Detect which cell encompasses the target text, then output its (X, Y) center coordinate. 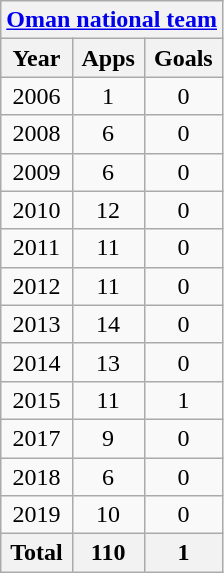
14 (108, 324)
12 (108, 210)
2013 (36, 324)
2012 (36, 286)
Total (36, 553)
2008 (36, 134)
Apps (108, 58)
2010 (36, 210)
110 (108, 553)
Goals (183, 58)
2014 (36, 362)
2017 (36, 438)
Oman national team (112, 20)
2019 (36, 515)
Year (36, 58)
9 (108, 438)
2018 (36, 477)
2015 (36, 400)
2011 (36, 248)
13 (108, 362)
2006 (36, 96)
2009 (36, 172)
10 (108, 515)
